Locate the cell with the specified text and output its [x, y] center coordinate. 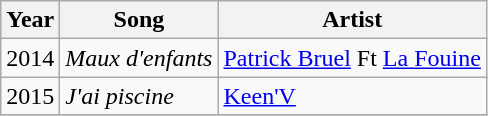
Song [139, 20]
Keen'V [352, 96]
2015 [30, 96]
Year [30, 20]
Patrick Bruel Ft La Fouine [352, 58]
Maux d'enfants [139, 58]
Artist [352, 20]
2014 [30, 58]
J'ai piscine [139, 96]
